Identify which cell holds the provided text, then report its [x, y] central coordinate. 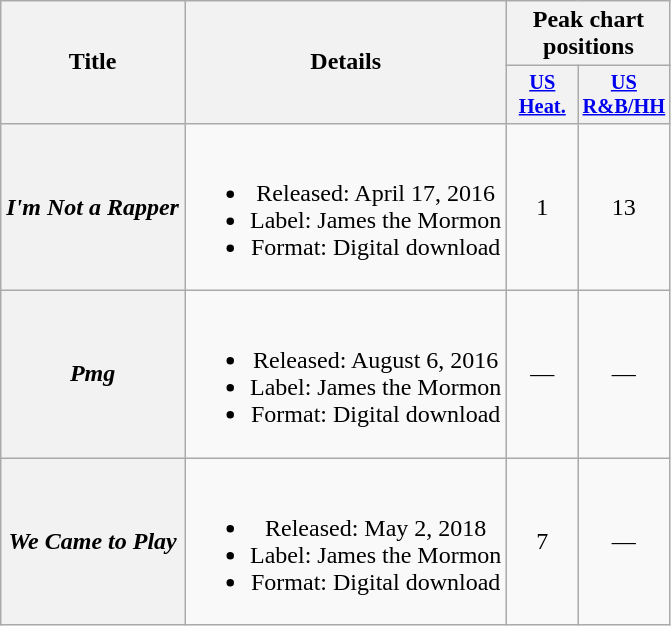
We Came to Play [93, 542]
Details [345, 62]
Peak chartpositions [588, 34]
Title [93, 62]
Released: May 2, 2018Label: James the MormonFormat: Digital download [345, 542]
13 [624, 206]
I'm Not a Rapper [93, 206]
US R&B/HH [624, 95]
Released: August 6, 2016Label: James the MormonFormat: Digital download [345, 374]
Released: April 17, 2016Label: James the MormonFormat: Digital download [345, 206]
Pmg [93, 374]
7 [542, 542]
1 [542, 206]
US Heat. [542, 95]
